Return [x, y] of the center of cell containing provided text 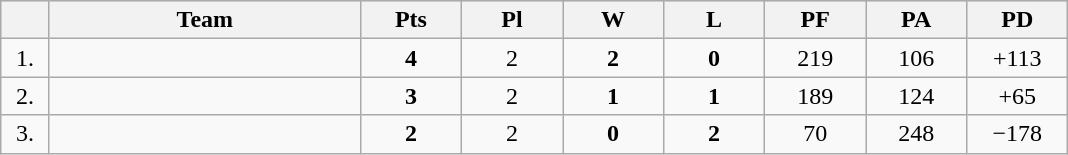
PA [916, 20]
189 [816, 96]
Pts [410, 20]
L [714, 20]
W [612, 20]
1. [26, 58]
70 [816, 134]
PD [1018, 20]
106 [916, 58]
PF [816, 20]
+65 [1018, 96]
2. [26, 96]
Pl [512, 20]
−178 [1018, 134]
4 [410, 58]
124 [916, 96]
3. [26, 134]
219 [816, 58]
Team [204, 20]
248 [916, 134]
3 [410, 96]
+113 [1018, 58]
